Pinpoint the cell where the given text exists, returning its (X, Y) midpoint coordinate. 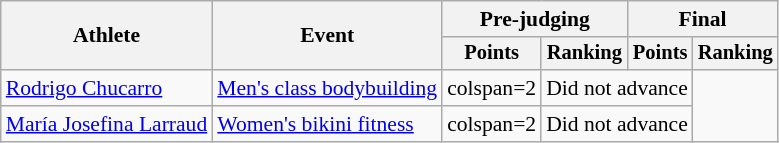
Athlete (107, 36)
Pre-judging (534, 19)
María Josefina Larraud (107, 124)
Event (327, 36)
Rodrigo Chucarro (107, 88)
Final (702, 19)
Men's class bodybuilding (327, 88)
Women's bikini fitness (327, 124)
